Determine the (x, y) coordinate at the center of the cell enclosing the given text.  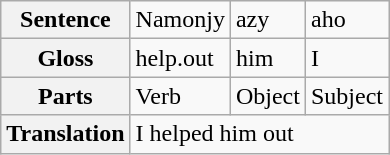
Namonjy (180, 20)
help.out (180, 58)
I (346, 58)
azy (268, 20)
him (268, 58)
aho (346, 20)
Gloss (66, 58)
Translation (66, 134)
Object (268, 96)
Sentence (66, 20)
Parts (66, 96)
I helped him out (259, 134)
Subject (346, 96)
Verb (180, 96)
